Return [X, Y] of the center of cell containing provided text 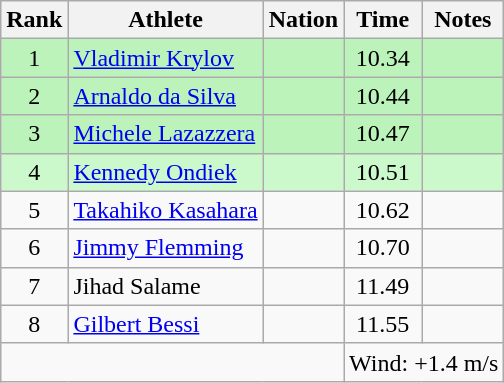
8 [34, 324]
7 [34, 286]
11.49 [383, 286]
6 [34, 248]
Gilbert Bessi [166, 324]
Kennedy Ondiek [166, 172]
Athlete [166, 20]
Jimmy Flemming [166, 248]
Takahiko Kasahara [166, 210]
Time [383, 20]
Arnaldo da Silva [166, 96]
Notes [463, 20]
10.44 [383, 96]
2 [34, 96]
Nation [303, 20]
1 [34, 58]
Wind: +1.4 m/s [424, 362]
Jihad Salame [166, 286]
10.70 [383, 248]
5 [34, 210]
10.34 [383, 58]
10.51 [383, 172]
10.62 [383, 210]
11.55 [383, 324]
Rank [34, 20]
Michele Lazazzera [166, 134]
4 [34, 172]
Vladimir Krylov [166, 58]
10.47 [383, 134]
3 [34, 134]
